From the cell containing the given text, extract its center point as (X, Y) coordinate. 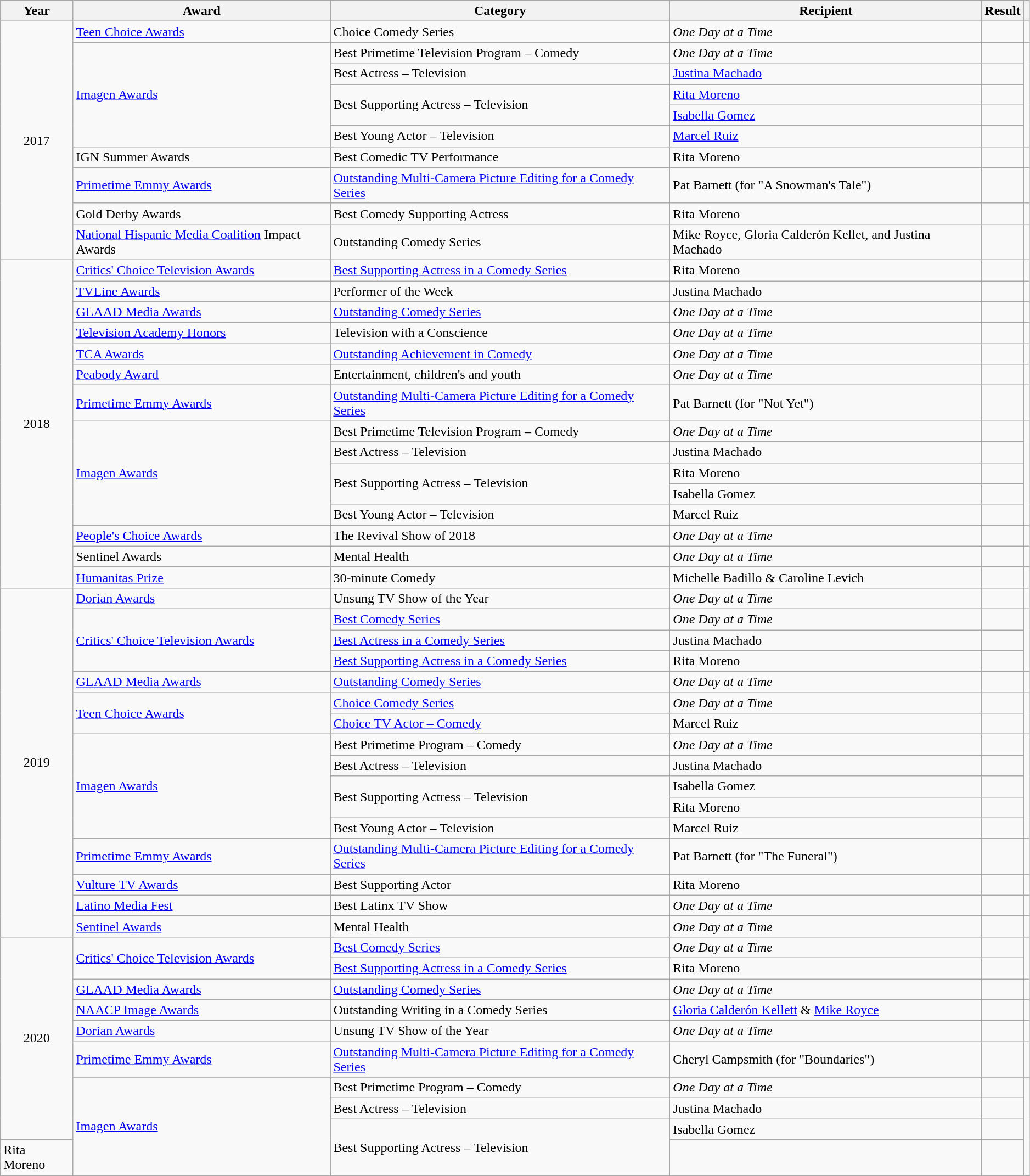
Gloria Calderón Kellett & Mike Royce (826, 1010)
TVLine Awards (202, 291)
NAACP Image Awards (202, 1010)
30-minute Comedy (500, 577)
Cheryl Campsmith (for "Boundaries") (826, 1059)
Peabody Award (202, 375)
Best Actress in a Comedy Series (500, 640)
Category (500, 11)
Best Comedy Supporting Actress (500, 213)
The Revival Show of 2018 (500, 536)
People's Choice Awards (202, 536)
Performer of the Week (500, 291)
Entertainment, children's and youth (500, 375)
Best Comedic TV Performance (500, 157)
Vulture TV Awards (202, 885)
Award (202, 11)
Recipient (826, 11)
Television Academy Honors (202, 333)
National Hispanic Media Coalition Impact Awards (202, 241)
Latino Media Fest (202, 905)
Michelle Badillo & Caroline Levich (826, 577)
Pat Barnett (for "Not Yet") (826, 403)
2019 (37, 762)
Result (1003, 11)
Best Latinx TV Show (500, 905)
2020 (37, 1038)
Television with a Conscience (500, 333)
Humanitas Prize (202, 577)
Outstanding Writing in a Comedy Series (500, 1010)
Pat Barnett (for "A Snowman's Tale") (826, 185)
Year (37, 11)
Gold Derby Awards (202, 213)
TCA Awards (202, 354)
Best Supporting Actor (500, 885)
Mike Royce, Gloria Calderón Kellet, and Justina Machado (826, 241)
2017 (37, 140)
Choice TV Actor – Comedy (500, 724)
Pat Barnett (for "The Funeral") (826, 856)
Outstanding Achievement in Comedy (500, 354)
IGN Summer Awards (202, 157)
2018 (37, 424)
